Scan for the cell matching the given text and deliver its [x, y] coordinate at center. 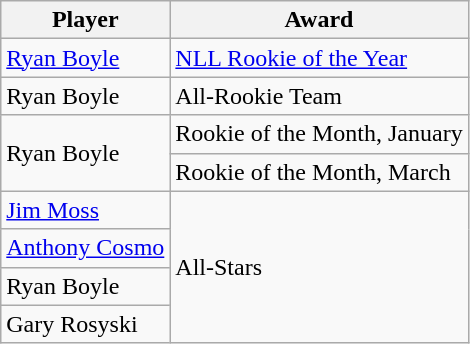
Jim Moss [86, 210]
Gary Rosyski [86, 324]
All-Stars [319, 267]
Rookie of the Month, March [319, 172]
Anthony Cosmo [86, 248]
NLL Rookie of the Year [319, 58]
Player [86, 20]
All-Rookie Team [319, 96]
Rookie of the Month, January [319, 134]
Award [319, 20]
